Scan for the cell matching the given text and deliver its [x, y] coordinate at center. 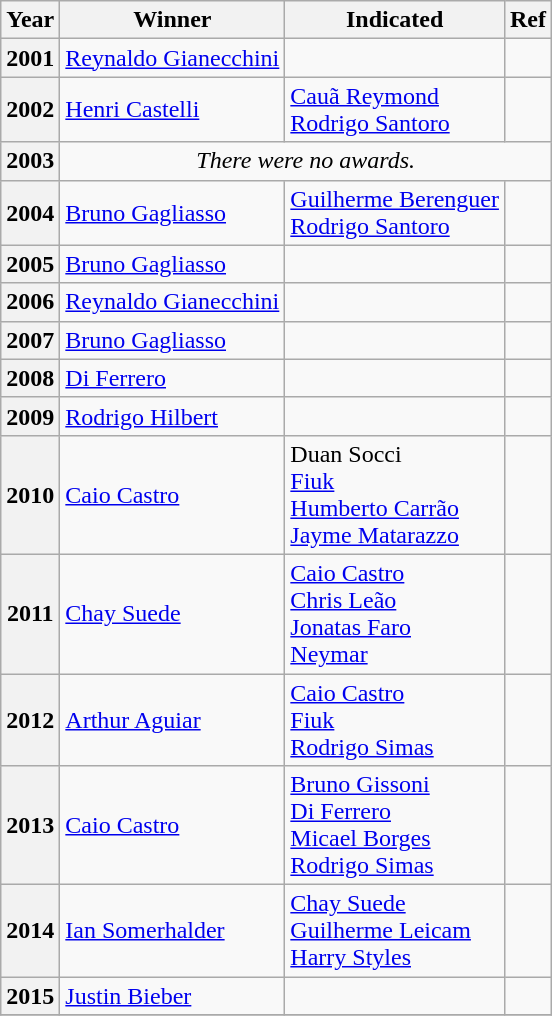
Rodrigo Hilbert [172, 416]
2005 [30, 264]
2002 [30, 110]
2001 [30, 58]
2012 [30, 720]
2006 [30, 302]
Chay Suede [172, 614]
2008 [30, 378]
Caio CastroFiukRodrigo Simas [395, 720]
2013 [30, 826]
2003 [30, 161]
Bruno GissoniDi FerreroMicael BorgesRodrigo Simas [395, 826]
Ref [528, 20]
Ian Somerhalder [172, 931]
Winner [172, 20]
Duan SocciFiukHumberto CarrãoJayme Matarazzo [395, 494]
Cauã ReymondRodrigo Santoro [395, 110]
Year [30, 20]
Henri Castelli [172, 110]
Chay SuedeGuilherme LeicamHarry Styles [395, 931]
There were no awards. [306, 161]
Justin Bieber [172, 996]
2014 [30, 931]
Indicated [395, 20]
Caio CastroChris LeãoJonatas FaroNeymar [395, 614]
Arthur Aguiar [172, 720]
2004 [30, 212]
Di Ferrero [172, 378]
Guilherme BerenguerRodrigo Santoro [395, 212]
2007 [30, 340]
2009 [30, 416]
2015 [30, 996]
2010 [30, 494]
2011 [30, 614]
